Pinpoint the cell where the given text exists, returning its (x, y) midpoint coordinate. 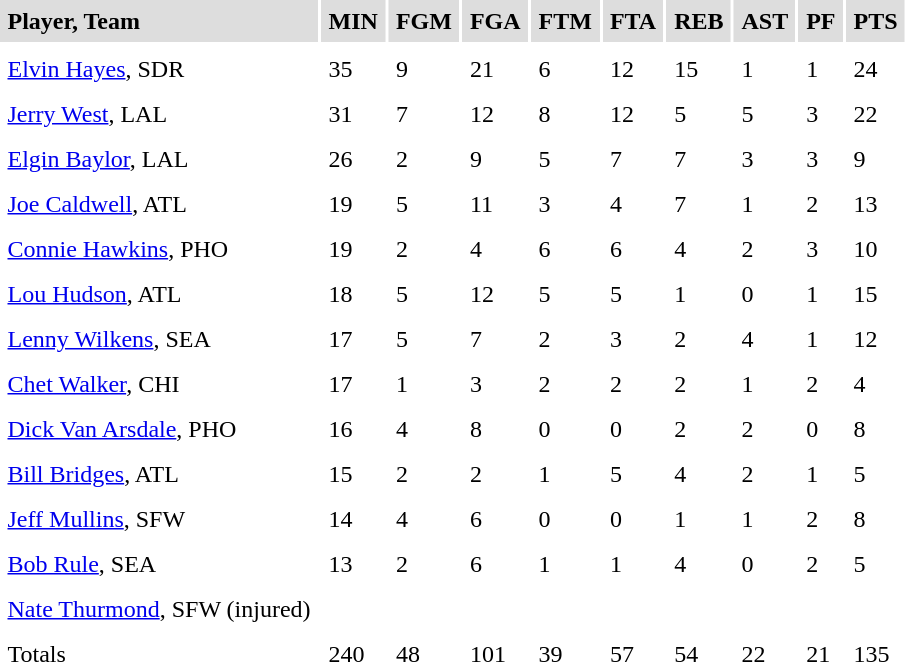
Jeff Mullins, SFW (159, 519)
Bill Bridges, ATL (159, 474)
10 (876, 249)
Lenny Wilkens, SEA (159, 339)
Elvin Hayes, SDR (159, 69)
24 (876, 69)
14 (353, 519)
FGM (424, 21)
AST (765, 21)
Bob Rule, SEA (159, 564)
18 (353, 294)
26 (353, 159)
PTS (876, 21)
Player, Team (159, 21)
PF (821, 21)
Lou Hudson, ATL (159, 294)
Dick Van Arsdale, PHO (159, 429)
MIN (353, 21)
31 (353, 114)
Jerry West, LAL (159, 114)
FTM (565, 21)
FTA (632, 21)
Connie Hawkins, PHO (159, 249)
21 (495, 69)
16 (353, 429)
11 (495, 204)
Chet Walker, CHI (159, 384)
REB (699, 21)
22 (876, 114)
Nate Thurmond, SFW (injured) (159, 609)
FGA (495, 21)
Joe Caldwell, ATL (159, 204)
35 (353, 69)
Elgin Baylor, LAL (159, 159)
